Pinpoint the cell where the given text exists, returning its (X, Y) midpoint coordinate. 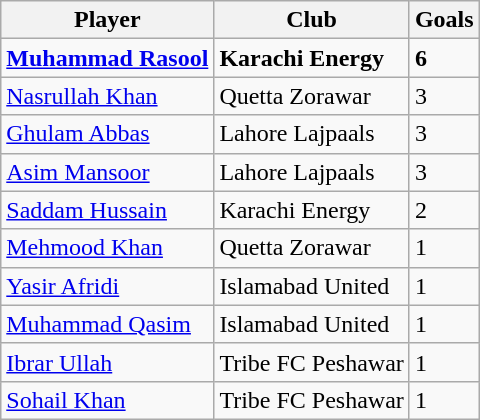
Muhammad Rasool (108, 58)
Club (312, 20)
Yasir Afridi (108, 286)
Goals (444, 20)
Ghulam Abbas (108, 134)
Ibrar Ullah (108, 362)
Saddam Hussain (108, 210)
Player (108, 20)
Sohail Khan (108, 400)
Asim Mansoor (108, 172)
Mehmood Khan (108, 248)
6 (444, 58)
2 (444, 210)
Nasrullah Khan (108, 96)
Muhammad Qasim (108, 324)
